For the text-containing cell, return its midpoint in (X, Y) coordinate format. 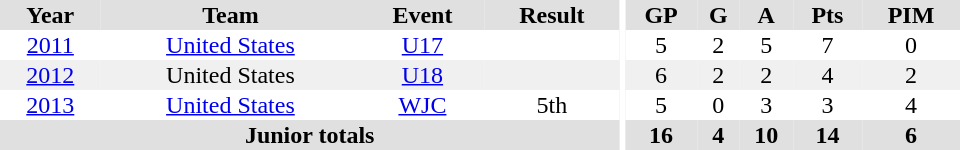
U17 (422, 45)
5th (552, 105)
Event (422, 15)
GP (661, 15)
Year (50, 15)
Pts (828, 15)
A (766, 15)
2012 (50, 75)
2013 (50, 105)
7 (828, 45)
Result (552, 15)
2011 (50, 45)
Team (231, 15)
PIM (911, 15)
U18 (422, 75)
14 (828, 135)
10 (766, 135)
Junior totals (310, 135)
G (718, 15)
WJC (422, 105)
16 (661, 135)
